For the text-containing cell, return its midpoint in (X, Y) coordinate format. 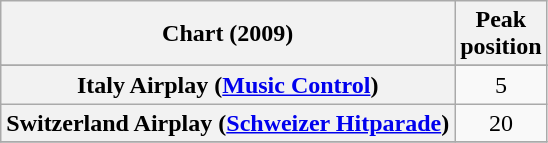
Chart (2009) (228, 34)
Italy Airplay (Music Control) (228, 85)
Switzerland Airplay (Schweizer Hitparade) (228, 123)
Peak position (501, 34)
5 (501, 85)
20 (501, 123)
